Return [X, Y] of the center of cell containing provided text 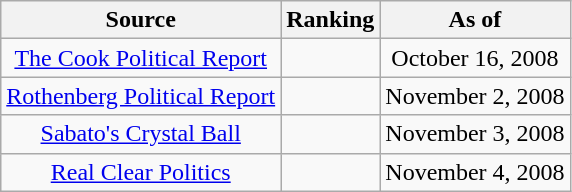
Rothenberg Political Report [141, 96]
October 16, 2008 [475, 58]
The Cook Political Report [141, 58]
Sabato's Crystal Ball [141, 134]
November 4, 2008 [475, 172]
Source [141, 20]
November 2, 2008 [475, 96]
November 3, 2008 [475, 134]
Real Clear Politics [141, 172]
As of [475, 20]
Ranking [330, 20]
